Return (X, Y) of the center of cell containing provided text 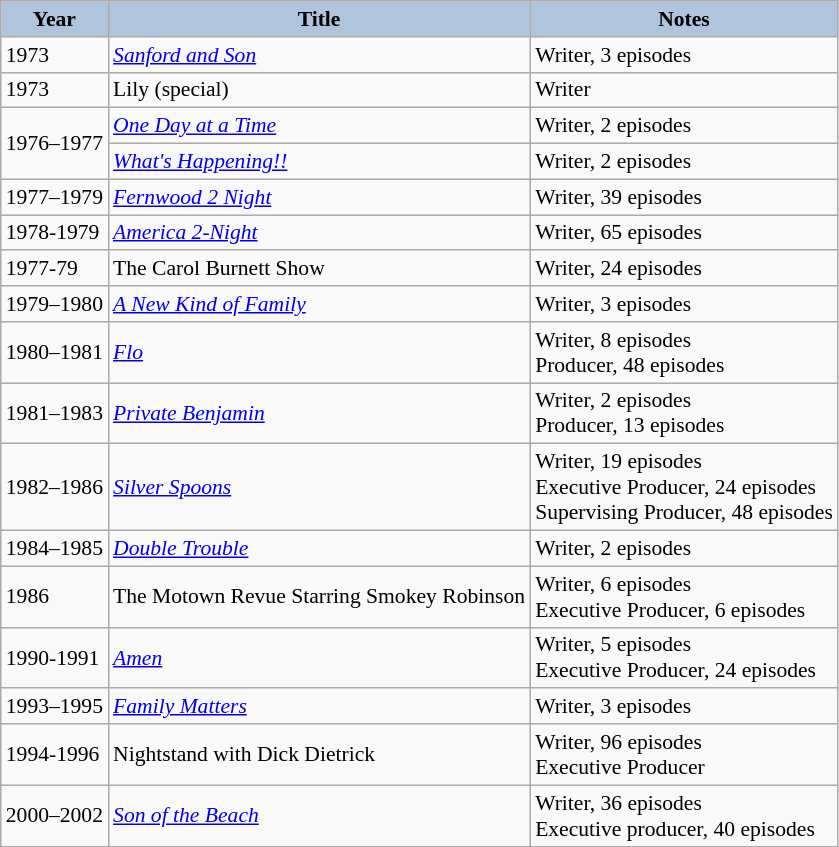
Writer, 2 episodesProducer, 13 episodes (684, 414)
America 2-Night (319, 233)
Silver Spoons (319, 488)
Writer, 24 episodes (684, 269)
Title (319, 19)
Flo (319, 352)
Year (54, 19)
Writer, 36 episodesExecutive producer, 40 episodes (684, 816)
1976–1977 (54, 144)
Writer, 8 episodesProducer, 48 episodes (684, 352)
Fernwood 2 Night (319, 197)
Writer, 39 episodes (684, 197)
One Day at a Time (319, 126)
1994-1996 (54, 754)
Writer, 65 episodes (684, 233)
2000–2002 (54, 816)
What's Happening!! (319, 162)
Writer, 96 episodesExecutive Producer (684, 754)
Writer, 19 episodesExecutive Producer, 24 episodesSupervising Producer, 48 episodes (684, 488)
1986 (54, 596)
1977-79 (54, 269)
1979–1980 (54, 304)
Sanford and Son (319, 55)
Lily (special) (319, 90)
Amen (319, 658)
1982–1986 (54, 488)
Double Trouble (319, 549)
The Carol Burnett Show (319, 269)
1980–1981 (54, 352)
1990-1991 (54, 658)
The Motown Revue Starring Smokey Robinson (319, 596)
A New Kind of Family (319, 304)
Notes (684, 19)
Writer, 5 episodesExecutive Producer, 24 episodes (684, 658)
1978-1979 (54, 233)
Nightstand with Dick Dietrick (319, 754)
Writer, 6 episodesExecutive Producer, 6 episodes (684, 596)
Son of the Beach (319, 816)
Family Matters (319, 707)
1984–1985 (54, 549)
1993–1995 (54, 707)
Private Benjamin (319, 414)
1977–1979 (54, 197)
1981–1983 (54, 414)
Writer (684, 90)
